For the text-containing cell, return its midpoint in (x, y) coordinate format. 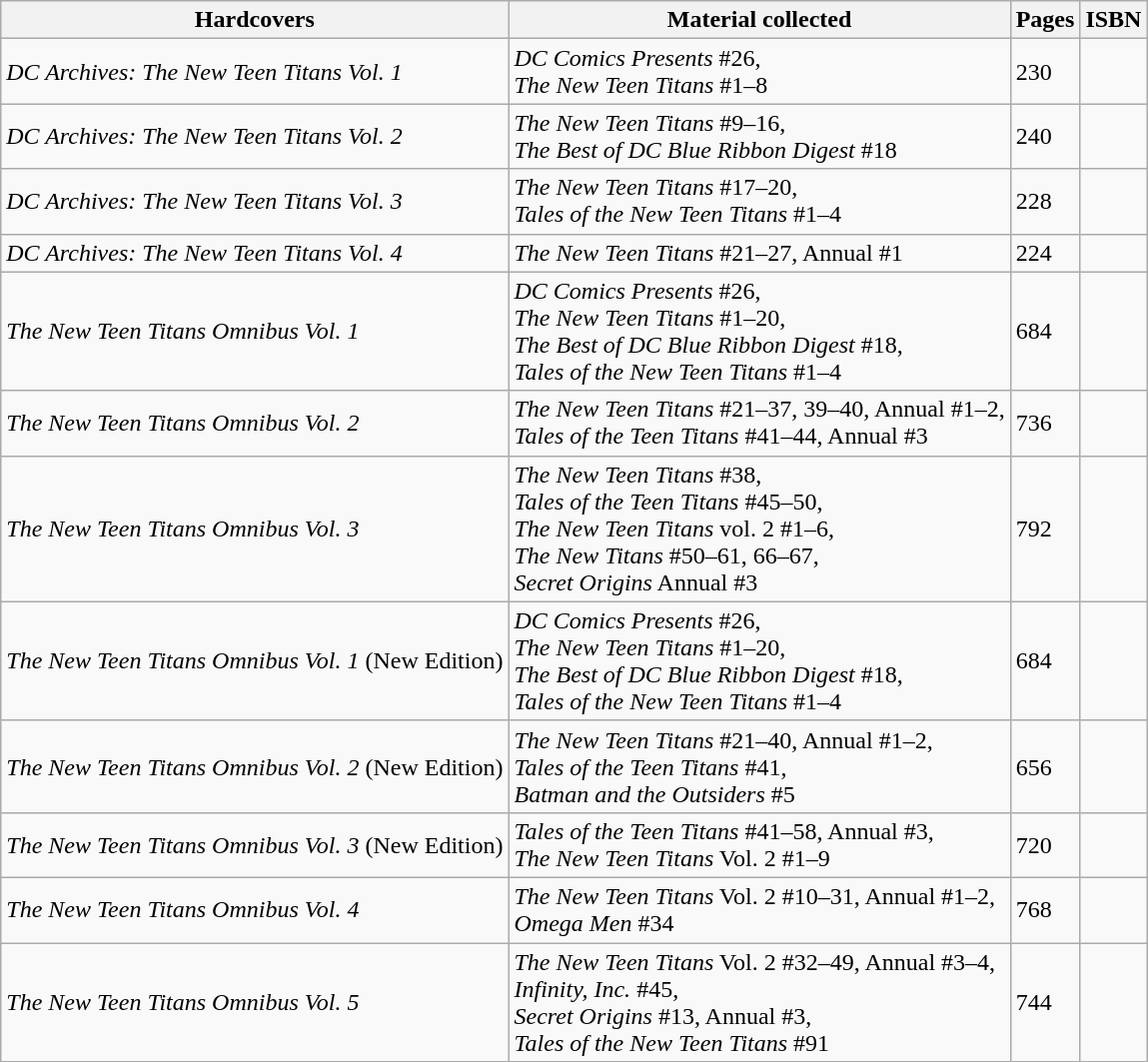
736 (1045, 424)
The New Teen Titans Omnibus Vol. 3 (New Edition) (255, 845)
The New Teen Titans #21–27, Annual #1 (759, 253)
656 (1045, 766)
The New Teen Titans Omnibus Vol. 2 (255, 424)
Tales of the Teen Titans #41–58, Annual #3,The New Teen Titans Vol. 2 #1–9 (759, 845)
The New Teen Titans Omnibus Vol. 2 (New Edition) (255, 766)
DC Archives: The New Teen Titans Vol. 3 (255, 202)
The New Teen Titans #9–16,The Best of DC Blue Ribbon Digest #18 (759, 136)
The New Teen Titans Omnibus Vol. 5 (255, 1003)
The New Teen Titans #38,Tales of the Teen Titans #45–50,The New Teen Titans vol. 2 #1–6,The New Titans #50–61, 66–67,Secret Origins Annual #3 (759, 529)
ISBN (1113, 20)
Material collected (759, 20)
The New Teen Titans Omnibus Vol. 1 (255, 332)
The New Teen Titans #21–40, Annual #1–2,Tales of the Teen Titans #41,Batman and the Outsiders #5 (759, 766)
230 (1045, 72)
DC Archives: The New Teen Titans Vol. 4 (255, 253)
228 (1045, 202)
The New Teen Titans Vol. 2 #32–49, Annual #3–4,Infinity, Inc. #45,Secret Origins #13, Annual #3,Tales of the New Teen Titans #91 (759, 1003)
224 (1045, 253)
792 (1045, 529)
240 (1045, 136)
768 (1045, 909)
The New Teen Titans Omnibus Vol. 4 (255, 909)
DC Archives: The New Teen Titans Vol. 2 (255, 136)
DC Archives: The New Teen Titans Vol. 1 (255, 72)
The New Teen Titans Vol. 2 #10–31, Annual #1–2,Omega Men #34 (759, 909)
744 (1045, 1003)
Hardcovers (255, 20)
The New Teen Titans #17–20,Tales of the New Teen Titans #1–4 (759, 202)
The New Teen Titans #21–37, 39–40, Annual #1–2,Tales of the Teen Titans #41–44, Annual #3 (759, 424)
720 (1045, 845)
The New Teen Titans Omnibus Vol. 1 (New Edition) (255, 661)
Pages (1045, 20)
DC Comics Presents #26,The New Teen Titans #1–8 (759, 72)
The New Teen Titans Omnibus Vol. 3 (255, 529)
